Detect which cell encompasses the target text, then output its (X, Y) center coordinate. 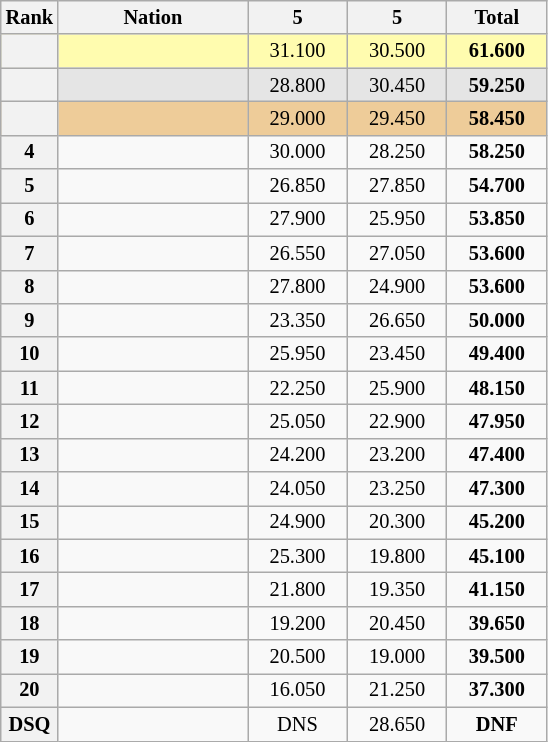
26.650 (397, 320)
19 (30, 657)
26.550 (298, 253)
26.850 (298, 186)
29.450 (397, 118)
18 (30, 623)
58.250 (497, 152)
19.200 (298, 623)
7 (30, 253)
6 (30, 219)
45.100 (497, 556)
16 (30, 556)
14 (30, 489)
Rank (30, 17)
21.800 (298, 589)
30.450 (397, 85)
27.850 (397, 186)
45.200 (497, 522)
53.850 (497, 219)
22.250 (298, 388)
25.050 (298, 421)
29.000 (298, 118)
21.250 (397, 690)
47.950 (497, 421)
54.700 (497, 186)
61.600 (497, 51)
28.250 (397, 152)
39.500 (497, 657)
17 (30, 589)
25.900 (397, 388)
20.450 (397, 623)
39.650 (497, 623)
10 (30, 354)
12 (30, 421)
15 (30, 522)
DNF (497, 724)
23.450 (397, 354)
22.900 (397, 421)
49.400 (497, 354)
31.100 (298, 51)
59.250 (497, 85)
16.050 (298, 690)
23.250 (397, 489)
Total (497, 17)
20 (30, 690)
50.000 (497, 320)
58.450 (497, 118)
28.800 (298, 85)
23.200 (397, 455)
37.300 (497, 690)
24.200 (298, 455)
20.500 (298, 657)
25.300 (298, 556)
28.650 (397, 724)
48.150 (497, 388)
Nation (153, 17)
13 (30, 455)
19.800 (397, 556)
19.000 (397, 657)
11 (30, 388)
23.350 (298, 320)
47.400 (497, 455)
30.500 (397, 51)
41.150 (497, 589)
8 (30, 287)
24.050 (298, 489)
27.800 (298, 287)
47.300 (497, 489)
4 (30, 152)
9 (30, 320)
DNS (298, 724)
27.050 (397, 253)
DSQ (30, 724)
20.300 (397, 522)
27.900 (298, 219)
30.000 (298, 152)
19.350 (397, 589)
